Search for the cell housing the specified text and yield its (X, Y) center coordinate. 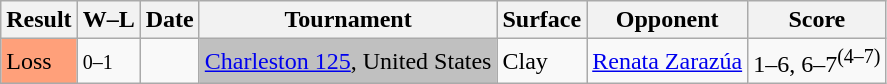
Renata Zarazúa (668, 62)
W–L (108, 20)
Clay (542, 62)
1–6, 6–7(4–7) (817, 62)
Loss (39, 62)
Score (817, 20)
Opponent (668, 20)
Date (170, 20)
Tournament (348, 20)
Charleston 125, United States (348, 62)
Result (39, 20)
0–1 (108, 62)
Surface (542, 20)
